Return the [x, y] coordinate for the center point of the cell that contains the specified text.  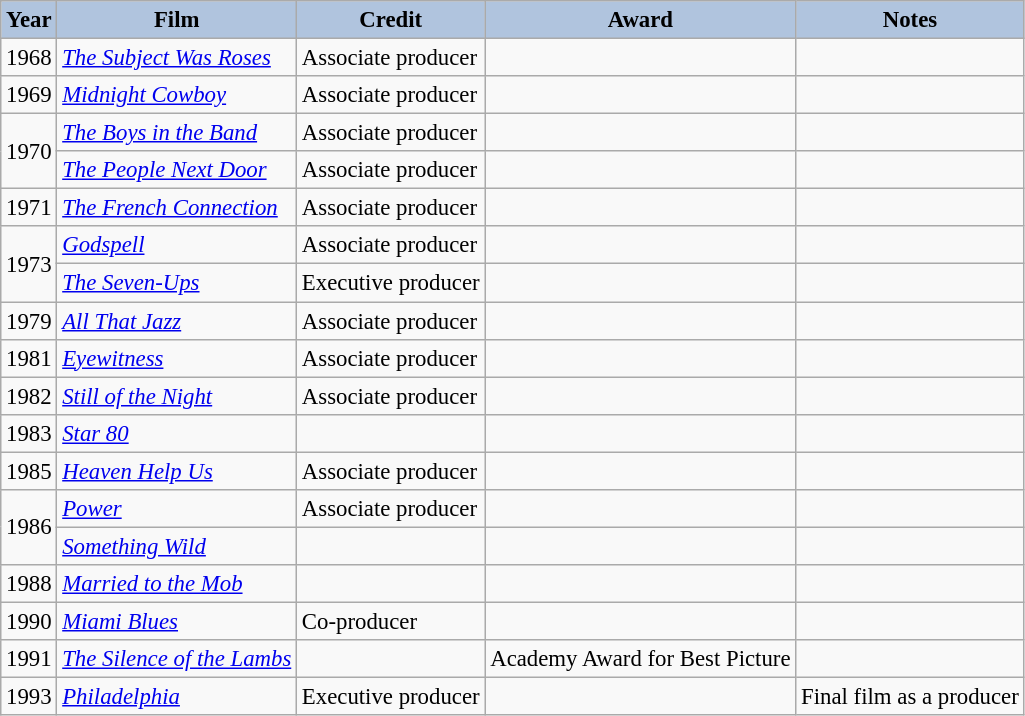
1979 [29, 321]
Award [640, 20]
Philadelphia [177, 697]
Something Wild [177, 546]
The Silence of the Lambs [177, 659]
1968 [29, 58]
1973 [29, 264]
1985 [29, 471]
Godspell [177, 245]
Academy Award for Best Picture [640, 659]
Film [177, 20]
1990 [29, 621]
The Subject Was Roses [177, 58]
The People Next Door [177, 170]
1986 [29, 528]
Eyewitness [177, 358]
Co-producer [391, 621]
1983 [29, 433]
1970 [29, 152]
1988 [29, 584]
Heaven Help Us [177, 471]
Still of the Night [177, 396]
1991 [29, 659]
Final film as a producer [910, 697]
Star 80 [177, 433]
The Boys in the Band [177, 133]
All That Jazz [177, 321]
Notes [910, 20]
Miami Blues [177, 621]
1981 [29, 358]
The French Connection [177, 208]
1969 [29, 95]
Power [177, 509]
Credit [391, 20]
Married to the Mob [177, 584]
1971 [29, 208]
Midnight Cowboy [177, 95]
The Seven-Ups [177, 283]
1993 [29, 697]
1982 [29, 396]
Year [29, 20]
